Extract the [X, Y] coordinate from the center of the cell holding the provided text.  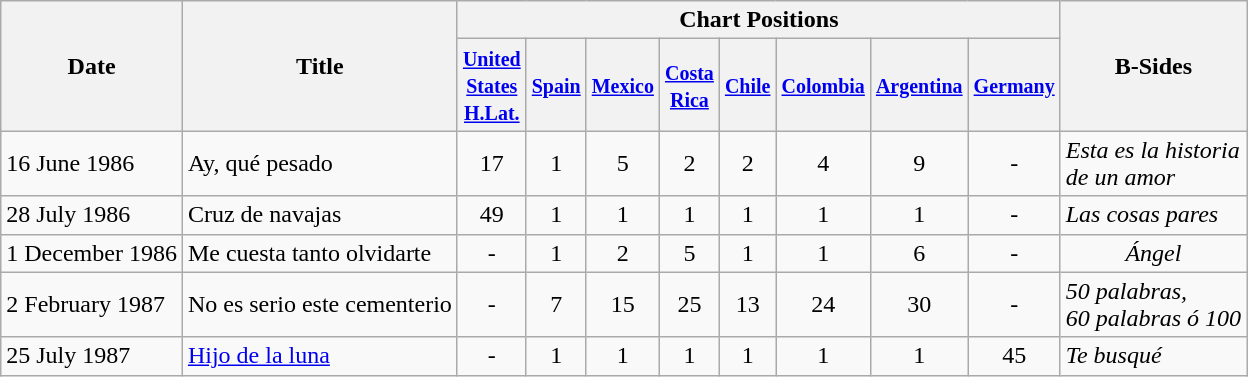
25 July 1987 [92, 356]
Germany [1014, 85]
45 [1014, 356]
Las cosas pares [1153, 215]
Title [320, 66]
Cruz de navajas [320, 215]
Mexico [622, 85]
Chart Positions [758, 20]
49 [492, 215]
7 [556, 304]
4 [823, 164]
30 [919, 304]
15 [622, 304]
1 December 1986 [92, 253]
Ángel [1153, 253]
B-Sides [1153, 66]
No es serio este cementerio [320, 304]
Spain [556, 85]
Colombia [823, 85]
28 July 1986 [92, 215]
Chile [748, 85]
Me cuesta tanto olvidarte [320, 253]
Ay, qué pesado [320, 164]
9 [919, 164]
17 [492, 164]
25 [689, 304]
16 June 1986 [92, 164]
Esta es la historiade un amor [1153, 164]
Argentina [919, 85]
Date [92, 66]
Te busqué [1153, 356]
2 February 1987 [92, 304]
Costa Rica [689, 85]
13 [748, 304]
6 [919, 253]
United StatesH.Lat. [492, 85]
50 palabras,60 palabras ó 100 [1153, 304]
24 [823, 304]
Hijo de la luna [320, 356]
